Locate the cell with the specified text and output its [x, y] center coordinate. 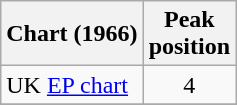
Peakposition [189, 34]
UK EP chart [72, 85]
Chart (1966) [72, 34]
4 [189, 85]
